Output the [x, y] coordinate of the center of the cell containing the given text.  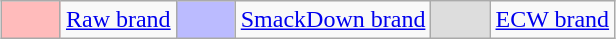
SmackDown brand [333, 20]
Raw brand [118, 20]
ECW brand [552, 20]
